Identify which cell holds the provided text, then report its [X, Y] central coordinate. 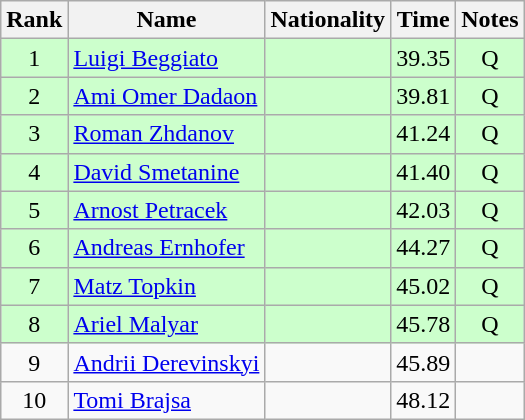
Andrii Derevinskyi [166, 362]
42.03 [424, 210]
4 [34, 172]
39.81 [424, 96]
Roman Zhdanov [166, 134]
Name [166, 20]
41.24 [424, 134]
41.40 [424, 172]
39.35 [424, 58]
1 [34, 58]
Matz Topkin [166, 286]
5 [34, 210]
48.12 [424, 400]
Rank [34, 20]
9 [34, 362]
Time [424, 20]
Ami Omer Dadaon [166, 96]
David Smetanine [166, 172]
45.02 [424, 286]
44.27 [424, 248]
2 [34, 96]
6 [34, 248]
10 [34, 400]
8 [34, 324]
Tomi Brajsa [166, 400]
Notes [490, 20]
Andreas Ernhofer [166, 248]
45.89 [424, 362]
45.78 [424, 324]
Arnost Petracek [166, 210]
Ariel Malyar [166, 324]
7 [34, 286]
3 [34, 134]
Luigi Beggiato [166, 58]
Nationality [328, 20]
